Identify which cell holds the provided text, then report its [X, Y] central coordinate. 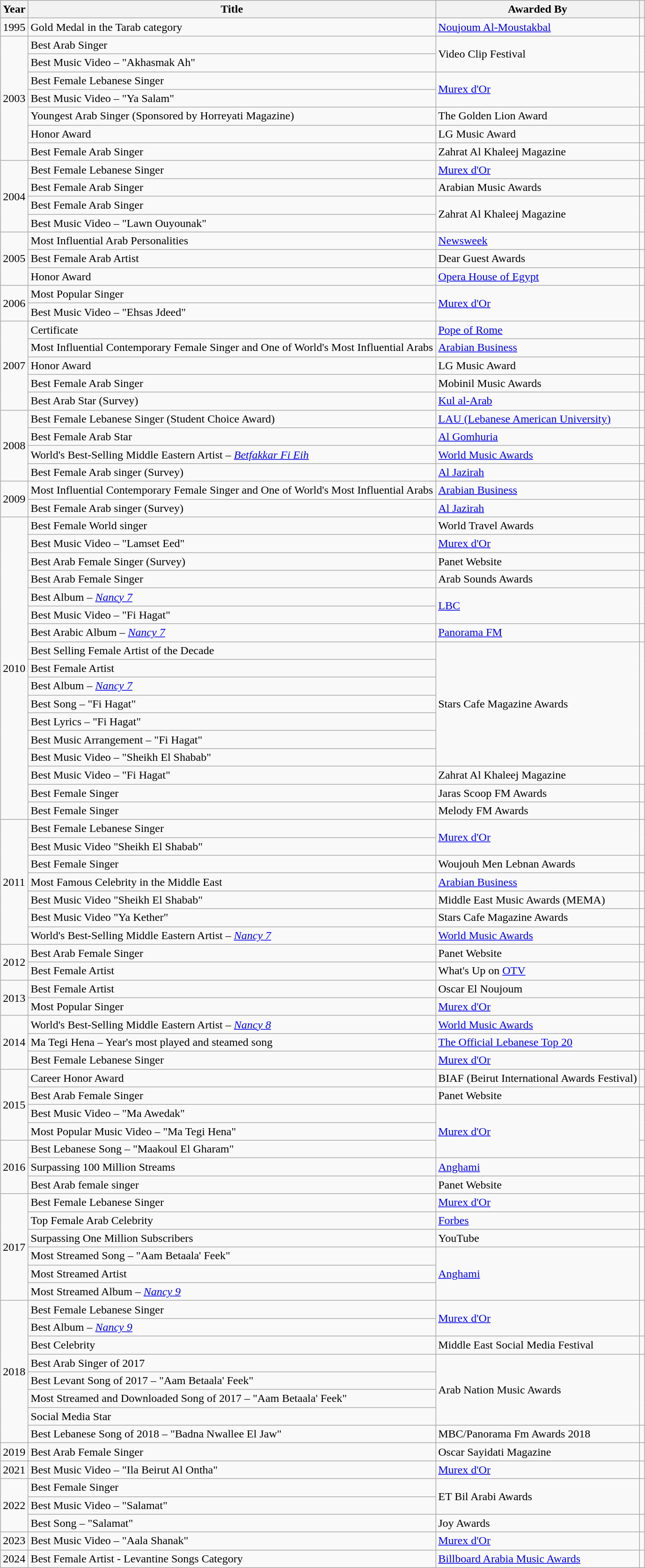
Arabian Music Awards [537, 187]
Noujoum Al-Moustakbal [537, 27]
2010 [14, 668]
Best Arabic Album – Nancy 7 [232, 633]
Joy Awards [537, 1523]
Kul al-Arab [537, 401]
2011 [14, 882]
LAU (Lebanese American University) [537, 419]
Best Music Arrangement – "Fi Hagat" [232, 739]
Best Music Video – "Lamset Eed" [232, 544]
Pope of Rome [537, 330]
Oscar Sayidati Magazine [537, 1452]
2009 [14, 499]
Al Gomhuria [537, 437]
Dear Guest Awards [537, 259]
2023 [14, 1541]
The Golden Lion Award [537, 116]
Surpassing One Million Subscribers [232, 1238]
Arab Nation Music Awards [537, 1390]
Best Female Arab Star [232, 437]
Best Lyrics – "Fi Hagat" [232, 722]
Best Music Video – "Sheikh El Shabab" [232, 757]
2019 [14, 1452]
What's Up on OTV [537, 971]
Best Female Lebanese Singer (Student Choice Award) [232, 419]
Billboard Arabia Music Awards [537, 1559]
Best Music Video – "Salamat" [232, 1505]
Woujouh Men Lebnan Awards [537, 864]
1995 [14, 27]
Best Music Video – "Ehsas Jdeed" [232, 312]
Best Celebrity [232, 1345]
Youngest Arab Singer (Sponsored by Horreyati Magazine) [232, 116]
Best Music Video – "Ma Awedak" [232, 1114]
BIAF (Beirut International Awards Festival) [537, 1078]
2015 [14, 1104]
Year [14, 9]
Best Arab female singer [232, 1185]
Most Streamed Song – "Aam Betaala' Feek" [232, 1256]
Title [232, 9]
Best Arab Female Singer (Survey) [232, 562]
2016 [14, 1167]
World's Best-Selling Middle Eastern Artist – Nancy 8 [232, 1024]
Ma Tegi Hena – Year's most played and steamed song [232, 1042]
Top Female Arab Celebrity [232, 1220]
2003 [14, 98]
2013 [14, 998]
Jaras Scoop FM Awards [537, 793]
Awarded By [537, 9]
Best Lebanese Song – "Maakoul El Gharam" [232, 1149]
2018 [14, 1371]
Best Levant Song of 2017 – "Aam Betaala' Feek" [232, 1381]
World Travel Awards [537, 526]
Forbes [537, 1220]
Best Song – "Salamat" [232, 1523]
Most Streamed and Downloaded Song of 2017 – "Aam Betaala' Feek" [232, 1399]
2008 [14, 445]
Oscar El Noujoum [537, 989]
The Official Lebanese Top 20 [537, 1042]
LBC [537, 606]
2006 [14, 303]
Best Female Artist - Levantine Songs Category [232, 1559]
Mobinil Music Awards [537, 383]
Best Music Video – "Akhasmak Ah" [232, 63]
Best Arab Star (Survey) [232, 401]
Newsweek [537, 241]
2004 [14, 196]
Gold Medal in the Tarab category [232, 27]
Best Music Video – "Ila Beirut Al Ontha" [232, 1470]
2024 [14, 1559]
Best Music Video – "Aala Shanak" [232, 1541]
Certificate [232, 330]
2005 [14, 259]
ET Bil Arabi Awards [537, 1496]
Best Female Arab Artist [232, 259]
Best Music Video "Ya Kether" [232, 918]
Best Selling Female Artist of the Decade [232, 650]
Best Song – "Fi Hagat" [232, 704]
Most Influential Arab Personalities [232, 241]
Melody FM Awards [537, 811]
2017 [14, 1247]
Video Clip Festival [537, 54]
2012 [14, 962]
Best Arab Singer of 2017 [232, 1363]
Best Lebanese Song of 2018 – "Badna Nwallee El Jaw" [232, 1434]
Social Media Star [232, 1416]
MBC/Panorama Fm Awards 2018 [537, 1434]
Middle East Music Awards (MEMA) [537, 900]
Most Popular Music Video – "Ma Tegi Hena" [232, 1131]
Best Arab Singer [232, 45]
2021 [14, 1470]
Most Streamed Artist [232, 1274]
Best Female World singer [232, 526]
Arab Sounds Awards [537, 579]
Most Famous Celebrity in the Middle East [232, 882]
World's Best-Selling Middle Eastern Artist – Betfakkar Fi Eih [232, 454]
YouTube [537, 1238]
2022 [14, 1505]
Best Music Video – "Lawn Ouyounak" [232, 223]
Best Music Video – "Ya Salam" [232, 98]
Panorama FM [537, 633]
Opera House of Egypt [537, 277]
Surpassing 100 Million Streams [232, 1167]
Most Streamed Album – Nancy 9 [232, 1291]
Career Honor Award [232, 1078]
World's Best-Selling Middle Eastern Artist – Nancy 7 [232, 935]
Best Album – Nancy 9 [232, 1327]
2014 [14, 1042]
2007 [14, 365]
Middle East Social Media Festival [537, 1345]
